Return the (x, y) coordinate for the center point of the cell that contains the specified text.  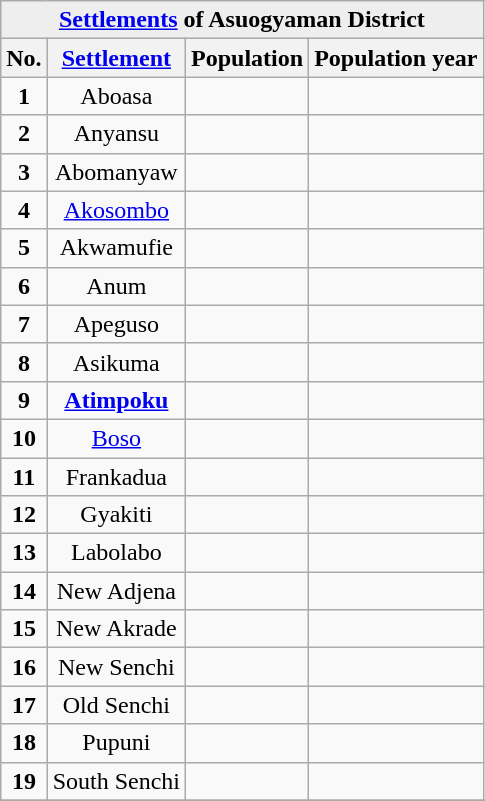
Settlement (116, 58)
Atimpoku (116, 400)
17 (24, 705)
1 (24, 96)
New Senchi (116, 667)
6 (24, 286)
Old Senchi (116, 705)
15 (24, 629)
16 (24, 667)
9 (24, 400)
New Adjena (116, 591)
14 (24, 591)
Apeguso (116, 324)
No. (24, 58)
10 (24, 438)
Settlements of Asuogyaman District (242, 20)
8 (24, 362)
Abomanyaw (116, 172)
South Senchi (116, 781)
Population year (396, 58)
Gyakiti (116, 515)
Akosombo (116, 210)
New Akrade (116, 629)
Population (248, 58)
11 (24, 477)
2 (24, 134)
Pupuni (116, 743)
5 (24, 248)
13 (24, 553)
3 (24, 172)
Aboasa (116, 96)
Anyansu (116, 134)
Labolabo (116, 553)
Akwamufie (116, 248)
12 (24, 515)
7 (24, 324)
Anum (116, 286)
18 (24, 743)
19 (24, 781)
Asikuma (116, 362)
Frankadua (116, 477)
4 (24, 210)
Boso (116, 438)
